Determine the [x, y] coordinate at the center of the cell enclosing the given text.  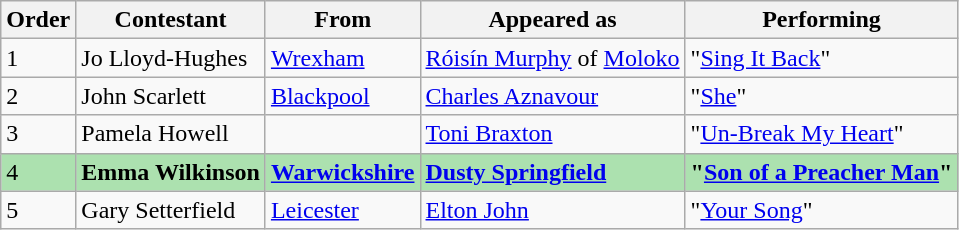
Jo Lloyd-Hughes [171, 58]
2 [38, 96]
Elton John [552, 210]
Leicester [342, 210]
Appeared as [552, 20]
Contestant [171, 20]
Emma Wilkinson [171, 172]
Performing [822, 20]
From [342, 20]
"Sing It Back" [822, 58]
1 [38, 58]
Dusty Springfield [552, 172]
"Your Song" [822, 210]
"Un-Break My Heart" [822, 134]
Gary Setterfield [171, 210]
Pamela Howell [171, 134]
4 [38, 172]
John Scarlett [171, 96]
Warwickshire [342, 172]
Wrexham [342, 58]
3 [38, 134]
"She" [822, 96]
"Son of a Preacher Man" [822, 172]
Toni Braxton [552, 134]
Blackpool [342, 96]
5 [38, 210]
Róisín Murphy of Moloko [552, 58]
Order [38, 20]
Charles Aznavour [552, 96]
